Return the (x, y) coordinate for the center point of the cell that contains the specified text.  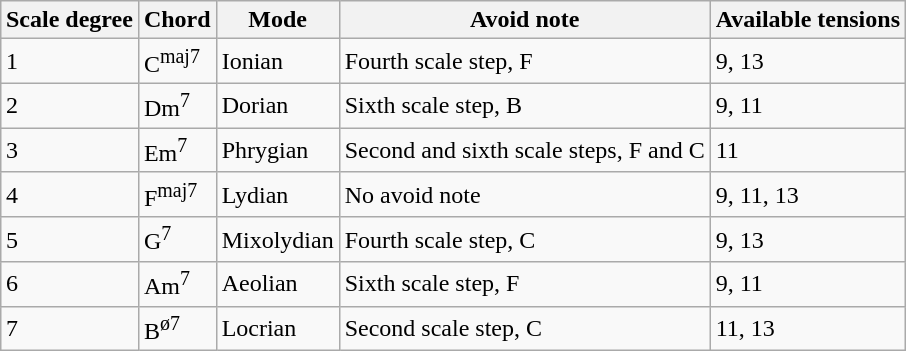
Bø7 (177, 328)
G7 (177, 240)
Aeolian (278, 284)
6 (69, 284)
Scale degree (69, 20)
Sixth scale step, F (524, 284)
Dorian (278, 106)
Mixolydian (278, 240)
Am7 (177, 284)
Second scale step, C (524, 328)
Cmaj7 (177, 62)
Locrian (278, 328)
5 (69, 240)
2 (69, 106)
Available tensions (808, 20)
Fourth scale step, C (524, 240)
7 (69, 328)
Mode (278, 20)
Avoid note (524, 20)
Lydian (278, 194)
Dm7 (177, 106)
No avoid note (524, 194)
Second and sixth scale steps, F and C (524, 150)
Chord (177, 20)
11 (808, 150)
11, 13 (808, 328)
Sixth scale step, B (524, 106)
Fourth scale step, F (524, 62)
Ionian (278, 62)
Fmaj7 (177, 194)
3 (69, 150)
1 (69, 62)
Phrygian (278, 150)
9, 11, 13 (808, 194)
Em7 (177, 150)
4 (69, 194)
